For the text-containing cell, return its midpoint in (x, y) coordinate format. 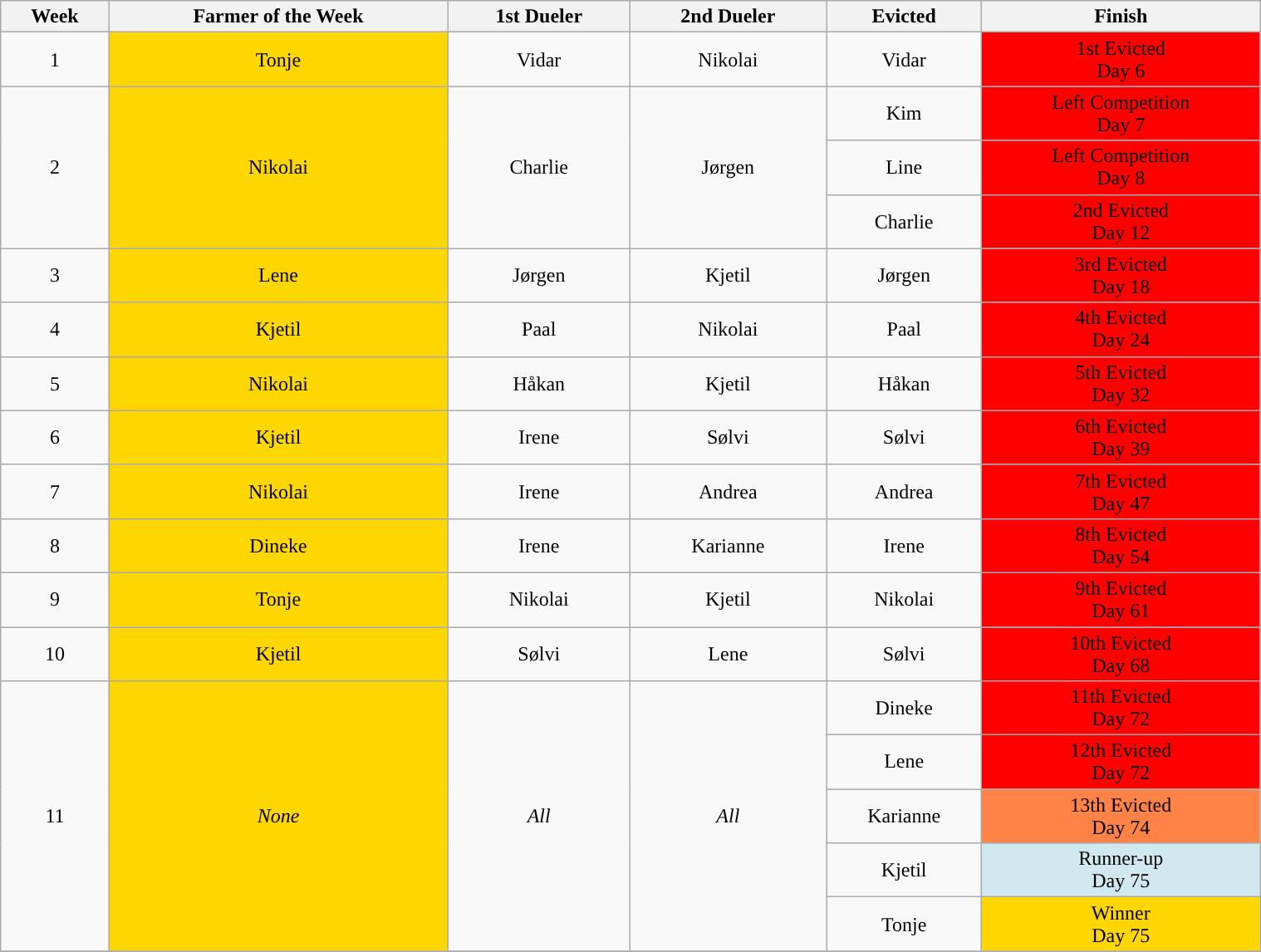
9th EvictedDay 61 (1121, 600)
3 (55, 276)
2nd Dueler (728, 17)
Line (904, 168)
WinnerDay 75 (1121, 924)
4th EvictedDay 24 (1121, 329)
10th EvictedDay 68 (1121, 653)
5 (55, 384)
13th EvictedDay 74 (1121, 816)
8th EvictedDay 54 (1121, 545)
10 (55, 653)
Finish (1121, 17)
2 (55, 168)
9 (55, 600)
12th EvictedDay 72 (1121, 763)
Left CompetitionDay 7 (1121, 113)
8 (55, 545)
6th EvictedDay 39 (1121, 437)
11th EvictedDay 72 (1121, 708)
5th EvictedDay 32 (1121, 384)
1st Dueler (538, 17)
4 (55, 329)
None (279, 816)
6 (55, 437)
Week (55, 17)
2nd EvictedDay 12 (1121, 221)
7th EvictedDay 47 (1121, 492)
Runner-upDay 75 (1121, 871)
Farmer of the Week (279, 17)
1 (55, 60)
1st EvictedDay 6 (1121, 60)
11 (55, 816)
3rd EvictedDay 18 (1121, 276)
Kim (904, 113)
Left CompetitionDay 8 (1121, 168)
Evicted (904, 17)
7 (55, 492)
